Search for the cell housing the specified text and yield its [X, Y] center coordinate. 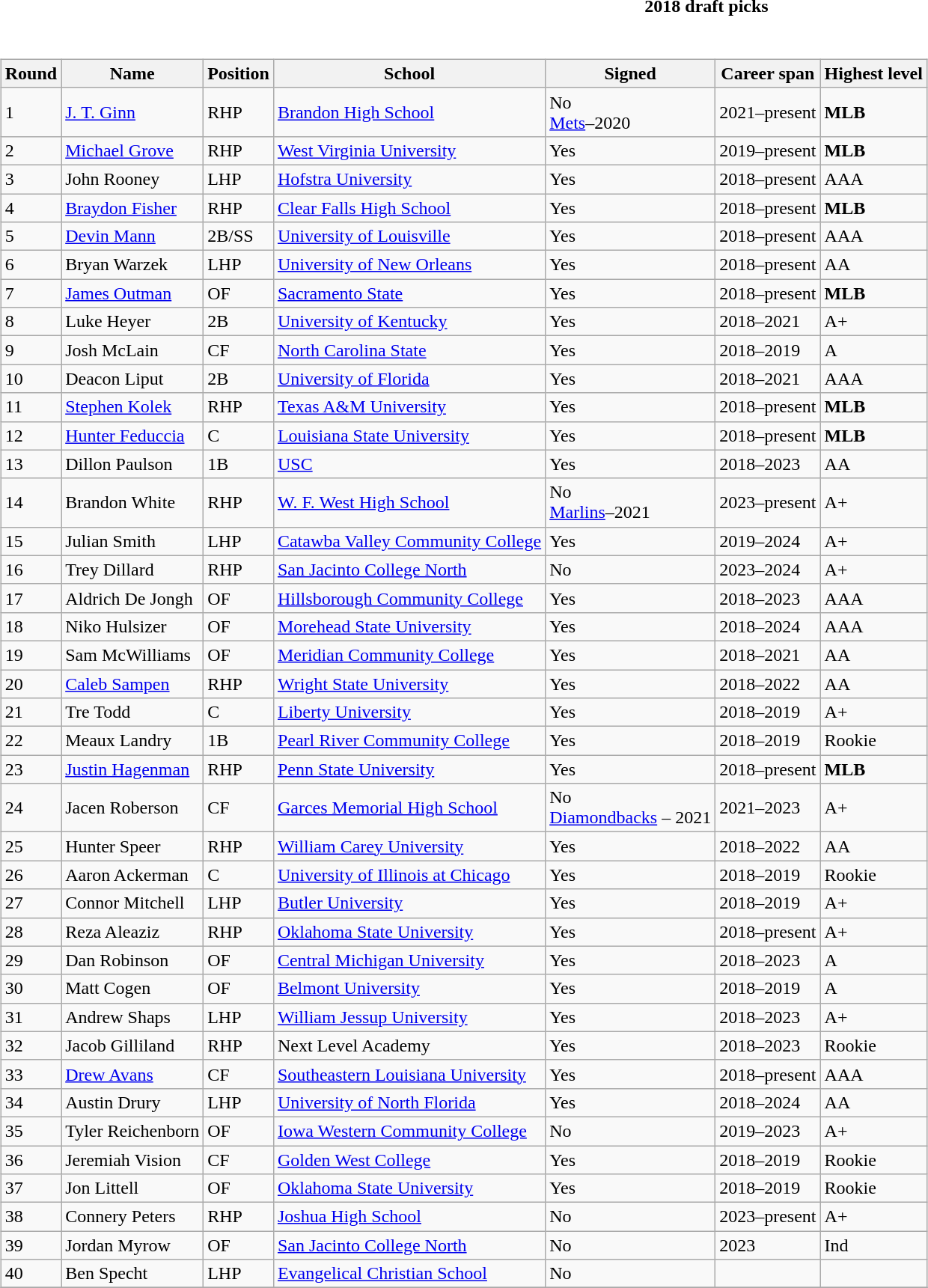
2019–2024 [768, 541]
6 [31, 265]
21 [31, 712]
Sacramento State [409, 293]
Stephen Kolek [132, 407]
22 [31, 741]
12 [31, 436]
35 [31, 1131]
Ind [873, 1245]
26 [31, 875]
NoMarlins–2021 [630, 503]
Brandon White [132, 503]
Connery Peters [132, 1217]
Drew Avans [132, 1074]
Southeastern Louisiana University [409, 1074]
Hunter Speer [132, 846]
Jacob Gilliland [132, 1046]
30 [31, 989]
7 [31, 293]
Catawba Valley Community College [409, 541]
Reza Aleaziz [132, 932]
Julian Smith [132, 541]
Josh McLain [132, 350]
38 [31, 1217]
Wright State University [409, 683]
29 [31, 960]
Golden West College [409, 1159]
20 [31, 683]
Garces Memorial High School [409, 808]
2B/SS [239, 236]
28 [31, 932]
27 [31, 903]
John Rooney [132, 179]
Tyler Reichenborn [132, 1131]
Tre Todd [132, 712]
33 [31, 1074]
37 [31, 1188]
James Outman [132, 293]
Trey Dillard [132, 570]
Round [31, 73]
2 [31, 150]
40 [31, 1274]
2021–present [768, 112]
32 [31, 1046]
Liberty University [409, 712]
34 [31, 1102]
Brandon High School [409, 112]
10 [31, 379]
Niko Hulsizer [132, 626]
Clear Falls High School [409, 207]
19 [31, 655]
USC [409, 464]
18 [31, 626]
NoMets–2020 [630, 112]
Jeremiah Vision [132, 1159]
5 [31, 236]
Aldrich De Jongh [132, 598]
17 [31, 598]
Devin Mann [132, 236]
Jordan Myrow [132, 1245]
Meridian Community College [409, 655]
Hofstra University [409, 179]
J. T. Ginn [132, 112]
2023–2024 [768, 570]
Aaron Ackerman [132, 875]
Career span [768, 73]
Morehead State University [409, 626]
Hillsborough Community College [409, 598]
15 [31, 541]
24 [31, 808]
University of Florida [409, 379]
W. F. West High School [409, 503]
Justin Hagenman [132, 769]
Matt Cogen [132, 989]
Deacon Liput [132, 379]
16 [31, 570]
39 [31, 1245]
Highest level [873, 73]
Louisiana State University [409, 436]
Sam McWilliams [132, 655]
Dan Robinson [132, 960]
Bryan Warzek [132, 265]
Jon Littell [132, 1188]
Caleb Sampen [132, 683]
Central Michigan University [409, 960]
University of New Orleans [409, 265]
2023 [768, 1245]
Name [132, 73]
University of Louisville [409, 236]
NoDiamondbacks – 2021 [630, 808]
Ben Specht [132, 1274]
Dillon Paulson [132, 464]
Signed [630, 73]
Jacen Roberson [132, 808]
3 [31, 179]
North Carolina State [409, 350]
Belmont University [409, 989]
Braydon Fisher [132, 207]
2019–2023 [768, 1131]
31 [31, 1017]
11 [31, 407]
23 [31, 769]
2021–2023 [768, 808]
Next Level Academy [409, 1046]
Connor Mitchell [132, 903]
Michael Grove [132, 150]
Andrew Shaps [132, 1017]
13 [31, 464]
Meaux Landry [132, 741]
9 [31, 350]
Iowa Western Community College [409, 1131]
4 [31, 207]
School [409, 73]
University of Kentucky [409, 322]
25 [31, 846]
Penn State University [409, 769]
University of North Florida [409, 1102]
14 [31, 503]
West Virginia University [409, 150]
Butler University [409, 903]
Luke Heyer [132, 322]
University of Illinois at Chicago [409, 875]
Hunter Feduccia [132, 436]
2019–present [768, 150]
36 [31, 1159]
8 [31, 322]
William Carey University [409, 846]
Austin Drury [132, 1102]
Evangelical Christian School [409, 1274]
Pearl River Community College [409, 741]
1 [31, 112]
Texas A&M University [409, 407]
William Jessup University [409, 1017]
Joshua High School [409, 1217]
Position [239, 73]
